From the cell containing the given text, extract its center point as (X, Y) coordinate. 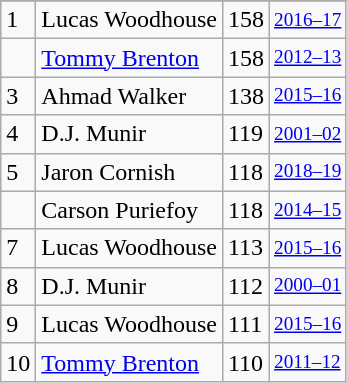
138 (246, 96)
Ahmad Walker (130, 96)
5 (18, 172)
2011–12 (308, 362)
2000–01 (308, 286)
2014–15 (308, 210)
110 (246, 362)
112 (246, 286)
10 (18, 362)
2001–02 (308, 134)
Jaron Cornish (130, 172)
2012–13 (308, 58)
2016–17 (308, 20)
111 (246, 324)
1 (18, 20)
7 (18, 248)
4 (18, 134)
3 (18, 96)
119 (246, 134)
113 (246, 248)
Carson Puriefoy (130, 210)
8 (18, 286)
2018–19 (308, 172)
9 (18, 324)
